Provide the (x, y) coordinate of the cell's center where the given text is located.  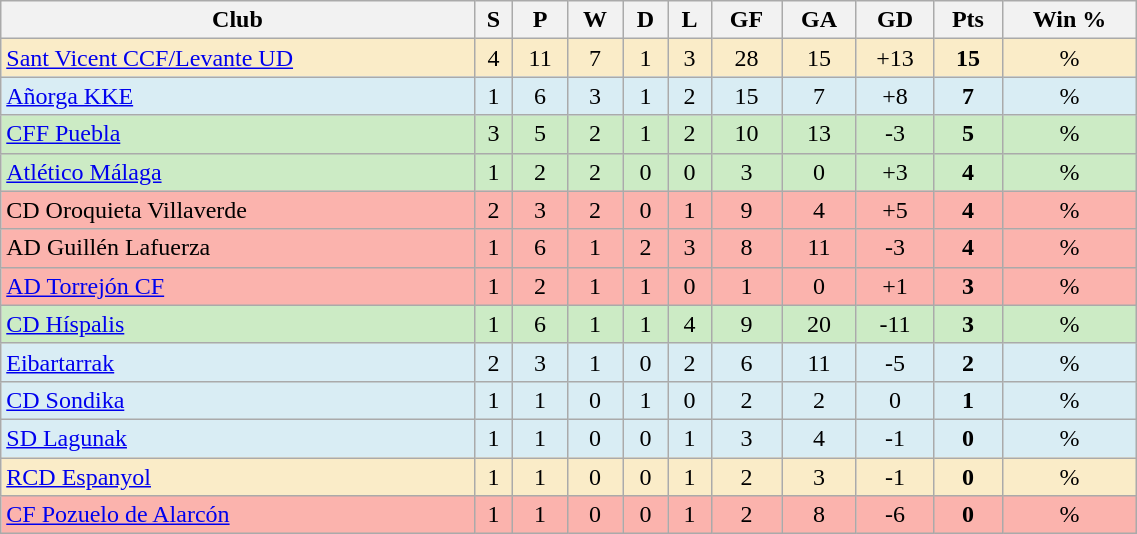
CD Oroquieta Villaverde (238, 210)
+5 (894, 210)
GF (746, 20)
CF Pozuelo de Alarcón (238, 515)
W (595, 20)
+13 (894, 58)
28 (746, 58)
D (646, 20)
CFF Puebla (238, 134)
SD Lagunak (238, 438)
Pts (968, 20)
P (540, 20)
GA (820, 20)
Club (238, 20)
+1 (894, 286)
20 (820, 324)
+8 (894, 96)
10 (746, 134)
CD Híspalis (238, 324)
RCD Espanyol (238, 477)
-5 (894, 362)
AD Guillén Lafuerza (238, 248)
Atlético Málaga (238, 172)
S (494, 20)
Eibartarrak (238, 362)
13 (820, 134)
Win % (1070, 20)
+3 (894, 172)
-6 (894, 515)
-11 (894, 324)
Sant Vicent CCF/Levante UD (238, 58)
L (690, 20)
Añorga KKE (238, 96)
AD Torrejón CF (238, 286)
CD Sondika (238, 400)
GD (894, 20)
